Determine the [X, Y] coordinate at the center of the cell enclosing the given text.  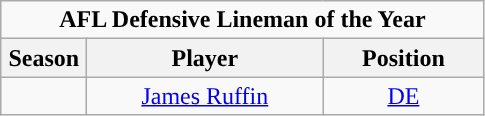
James Ruffin [205, 96]
Season [44, 58]
Position [404, 58]
DE [404, 96]
Player [205, 58]
AFL Defensive Lineman of the Year [242, 20]
